Return (x, y) of the center of cell containing provided text 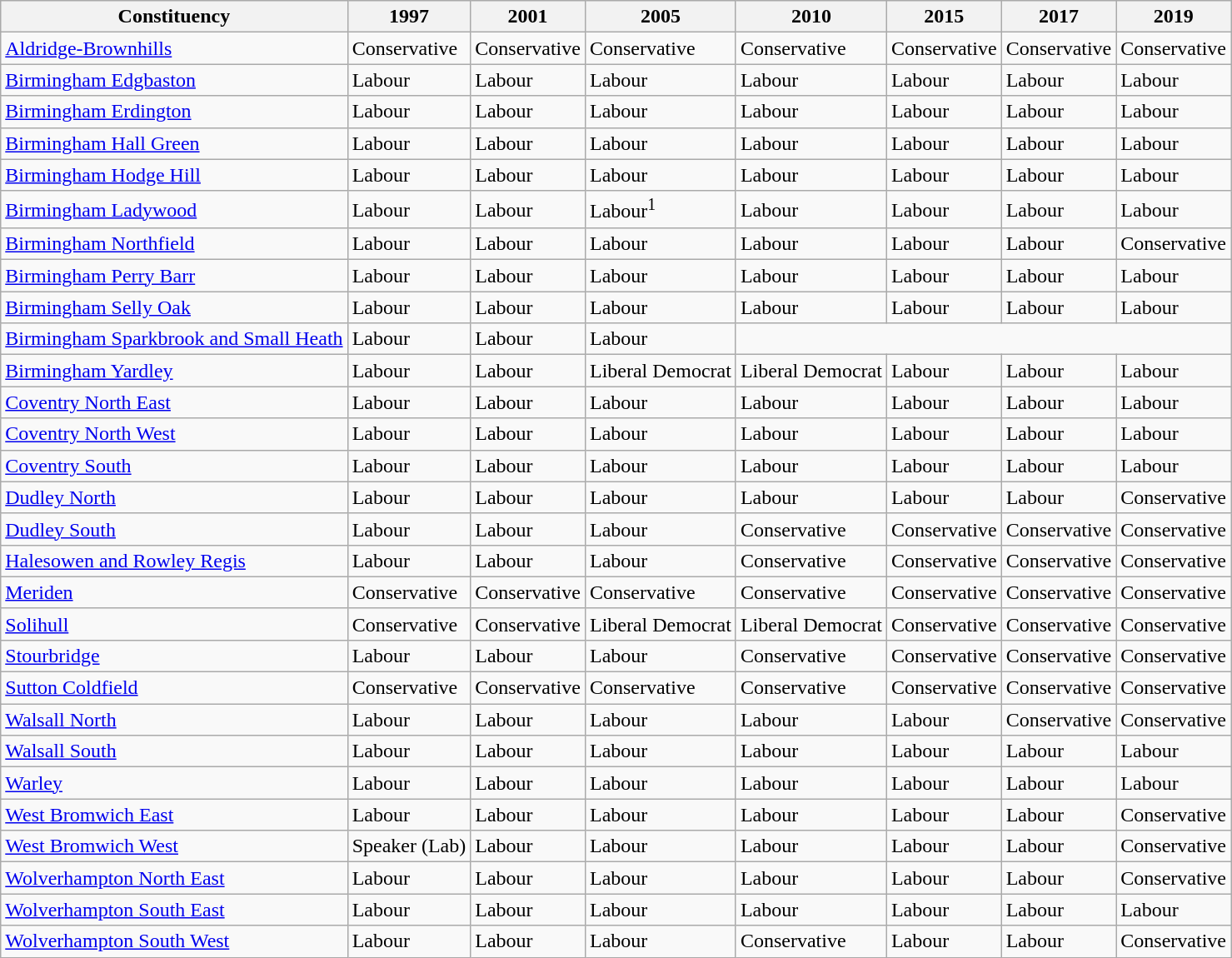
Meriden (174, 592)
Birmingham Yardley (174, 371)
Coventry South (174, 466)
Dudley South (174, 529)
Coventry North East (174, 402)
2005 (660, 17)
Wolverhampton South West (174, 941)
2019 (1174, 17)
Stourbridge (174, 656)
Birmingham Hodge Hill (174, 175)
Sutton Coldfield (174, 688)
Speaker (Lab) (409, 846)
Birmingham Perry Barr (174, 276)
1997 (409, 17)
Birmingham Hall Green (174, 143)
West Bromwich West (174, 846)
Walsall South (174, 751)
Birmingham Erdington (174, 112)
Warley (174, 783)
Coventry North West (174, 434)
Birmingham Northfield (174, 244)
Birmingham Edgbaston (174, 80)
2001 (528, 17)
Dudley North (174, 497)
Birmingham Selly Oak (174, 307)
West Bromwich East (174, 815)
Wolverhampton North East (174, 878)
Halesowen and Rowley Regis (174, 561)
Labour1 (660, 210)
Solihull (174, 624)
Walsall North (174, 720)
Wolverhampton South East (174, 910)
Aldridge-Brownhills (174, 48)
Birmingham Sparkbrook and Small Heath (174, 339)
2010 (811, 17)
Birmingham Ladywood (174, 210)
2017 (1059, 17)
Constituency (174, 17)
2015 (944, 17)
